Return (X, Y) of the center of cell containing provided text 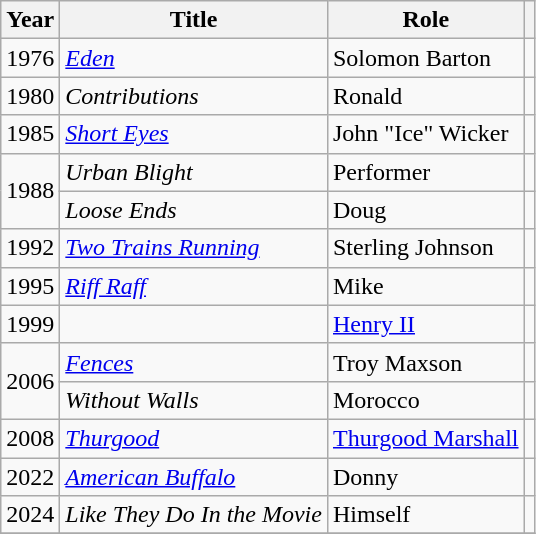
2008 (30, 438)
Morocco (426, 400)
Henry II (426, 324)
Role (426, 20)
Year (30, 20)
1988 (30, 191)
1995 (30, 286)
Performer (426, 172)
2022 (30, 477)
1999 (30, 324)
Sterling Johnson (426, 248)
Like They Do In the Movie (194, 515)
Eden (194, 58)
Without Walls (194, 400)
Title (194, 20)
Two Trains Running (194, 248)
Doug (426, 210)
Contributions (194, 96)
Riff Raff (194, 286)
Mike (426, 286)
2024 (30, 515)
1992 (30, 248)
Thurgood Marshall (426, 438)
1985 (30, 134)
John "Ice" Wicker (426, 134)
Himself (426, 515)
American Buffalo (194, 477)
Ronald (426, 96)
Fences (194, 362)
1976 (30, 58)
Urban Blight (194, 172)
Short Eyes (194, 134)
Troy Maxson (426, 362)
Loose Ends (194, 210)
2006 (30, 381)
Thurgood (194, 438)
1980 (30, 96)
Solomon Barton (426, 58)
Donny (426, 477)
